From the cell containing the given text, extract its center point as [x, y] coordinate. 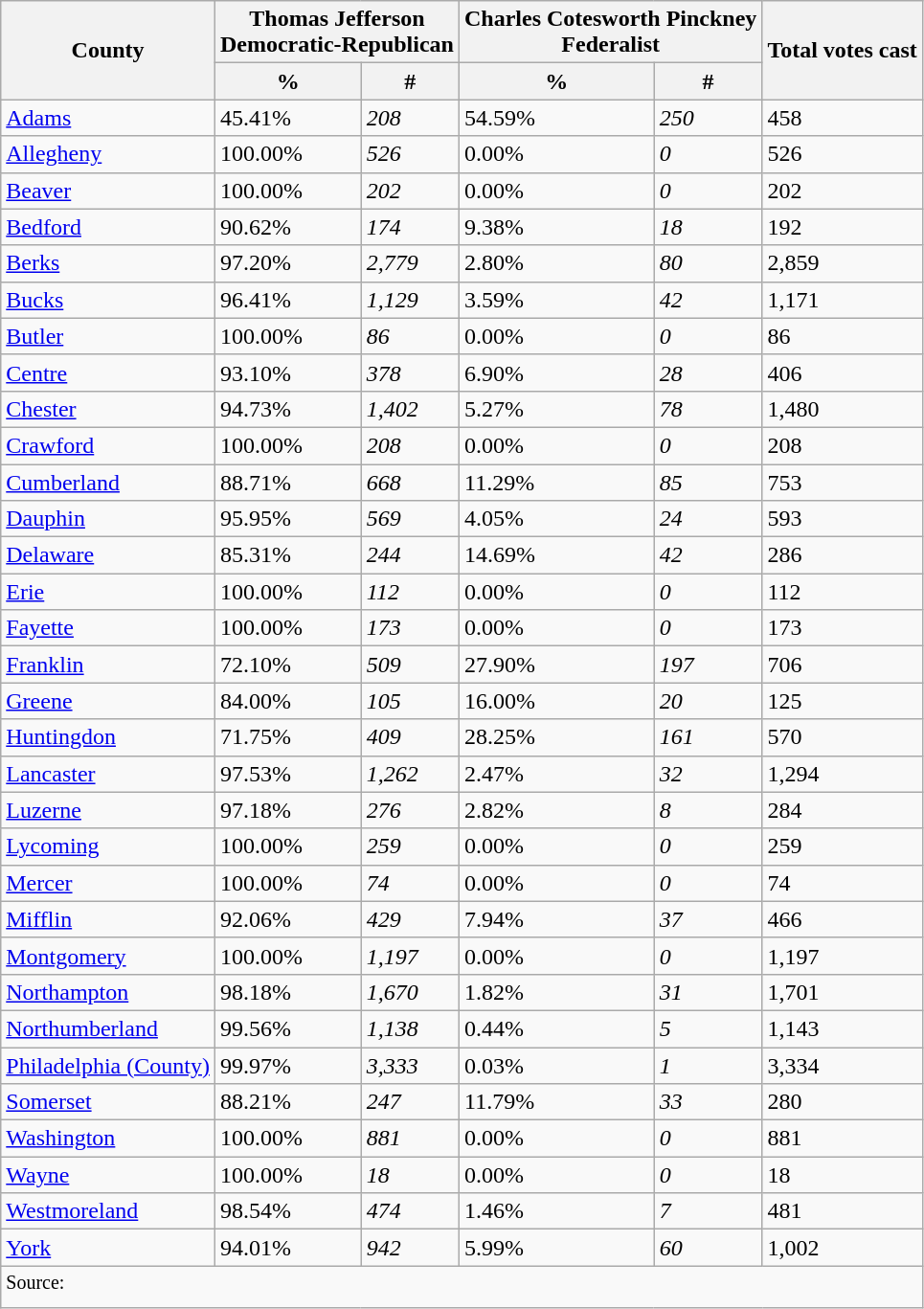
378 [410, 372]
1,129 [410, 300]
71.75% [287, 737]
569 [410, 519]
284 [843, 810]
276 [410, 810]
1,002 [843, 1248]
174 [410, 227]
60 [709, 1248]
593 [843, 519]
Lancaster [108, 774]
Franklin [108, 665]
Lycoming [108, 846]
1,701 [843, 992]
80 [709, 263]
Butler [108, 336]
Delaware [108, 555]
County [108, 50]
Washington [108, 1139]
2,779 [410, 263]
668 [410, 482]
1,171 [843, 300]
32 [709, 774]
2,859 [843, 263]
Thomas JeffersonDemocratic-Republican [337, 33]
93.10% [287, 372]
Fayette [108, 628]
161 [709, 737]
3,334 [843, 1066]
1,262 [410, 774]
Bucks [108, 300]
Northumberland [108, 1028]
458 [843, 118]
72.10% [287, 665]
20 [709, 701]
4.05% [556, 519]
6.90% [556, 372]
28 [709, 372]
125 [843, 701]
96.41% [287, 300]
7.94% [556, 919]
Philadelphia (County) [108, 1066]
16.00% [556, 701]
York [108, 1248]
94.01% [287, 1248]
94.73% [287, 409]
481 [843, 1211]
Luzerne [108, 810]
Cumberland [108, 482]
5 [709, 1028]
Centre [108, 372]
Source: [462, 1287]
99.97% [287, 1066]
Erie [108, 592]
97.20% [287, 263]
280 [843, 1102]
3.59% [556, 300]
27.90% [556, 665]
Westmoreland [108, 1211]
11.29% [556, 482]
5.27% [556, 409]
Total votes cast [843, 50]
78 [709, 409]
95.95% [287, 519]
24 [709, 519]
98.18% [287, 992]
1,138 [410, 1028]
Beaver [108, 191]
466 [843, 919]
Northampton [108, 992]
Adams [108, 118]
0.03% [556, 1066]
Berks [108, 263]
85 [709, 482]
409 [410, 737]
197 [709, 665]
99.56% [287, 1028]
Wayne [108, 1175]
88.71% [287, 482]
1,480 [843, 409]
9.38% [556, 227]
97.53% [287, 774]
92.06% [287, 919]
1.82% [556, 992]
1 [709, 1066]
192 [843, 227]
Montgomery [108, 956]
474 [410, 1211]
250 [709, 118]
7 [709, 1211]
247 [410, 1102]
11.79% [556, 1102]
105 [410, 701]
Huntingdon [108, 737]
1,143 [843, 1028]
84.00% [287, 701]
90.62% [287, 227]
Somerset [108, 1102]
942 [410, 1248]
88.21% [287, 1102]
33 [709, 1102]
Charles Cotesworth PinckneyFederalist [610, 33]
509 [410, 665]
Greene [108, 701]
Dauphin [108, 519]
8 [709, 810]
Bedford [108, 227]
14.69% [556, 555]
0.44% [556, 1028]
Mifflin [108, 919]
45.41% [287, 118]
97.18% [287, 810]
Chester [108, 409]
Mercer [108, 883]
Crawford [108, 445]
3,333 [410, 1066]
98.54% [287, 1211]
1,670 [410, 992]
406 [843, 372]
286 [843, 555]
31 [709, 992]
5.99% [556, 1248]
1,294 [843, 774]
28.25% [556, 737]
Allegheny [108, 154]
2.80% [556, 263]
570 [843, 737]
244 [410, 555]
2.82% [556, 810]
85.31% [287, 555]
1.46% [556, 1211]
54.59% [556, 118]
706 [843, 665]
2.47% [556, 774]
1,402 [410, 409]
429 [410, 919]
753 [843, 482]
37 [709, 919]
